Search for the cell housing the specified text and yield its [X, Y] center coordinate. 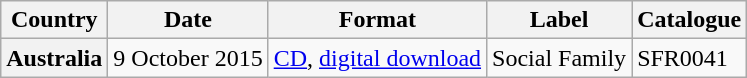
CD, digital download [377, 58]
9 October 2015 [188, 58]
SFR0041 [690, 58]
Australia [54, 58]
Country [54, 20]
Social Family [560, 58]
Date [188, 20]
Label [560, 20]
Format [377, 20]
Catalogue [690, 20]
